Return the (x, y) coordinate for the center point of the cell that contains the specified text.  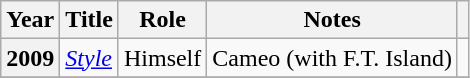
Cameo (with F.T. Island) (332, 58)
Role (162, 20)
2009 (30, 58)
Notes (332, 20)
Himself (162, 58)
Year (30, 20)
Style (90, 58)
Title (90, 20)
